From the cell containing the given text, extract its center point as (x, y) coordinate. 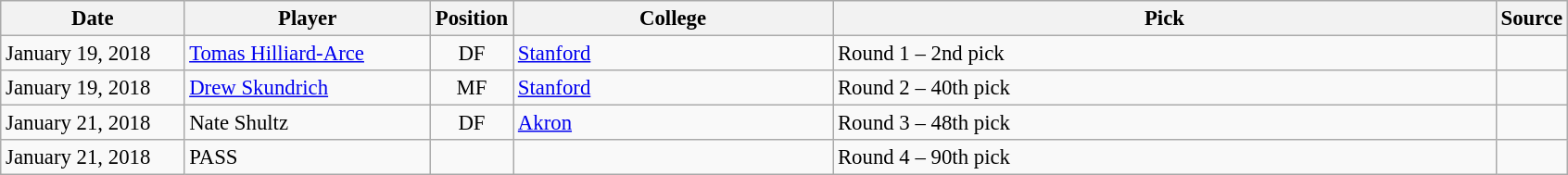
Akron (673, 123)
Tomas Hilliard-Arce (308, 54)
Pick (1165, 19)
MF (471, 88)
Source (1531, 19)
Round 4 – 90th pick (1165, 157)
Position (471, 19)
PASS (308, 157)
Date (93, 19)
Round 2 – 40th pick (1165, 88)
Player (308, 19)
Nate Shultz (308, 123)
Round 1 – 2nd pick (1165, 54)
Drew Skundrich (308, 88)
College (673, 19)
Round 3 – 48th pick (1165, 123)
